Pinpoint the cell where the given text exists, returning its (X, Y) midpoint coordinate. 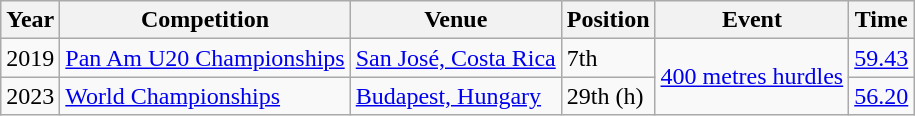
Budapest, Hungary (456, 96)
29th (h) (608, 96)
Event (752, 20)
Pan Am U20 Championships (205, 58)
Year (30, 20)
World Championships (205, 96)
Time (882, 20)
59.43 (882, 58)
7th (608, 58)
Venue (456, 20)
56.20 (882, 96)
Position (608, 20)
2023 (30, 96)
2019 (30, 58)
Competition (205, 20)
400 metres hurdles (752, 77)
San José, Costa Rica (456, 58)
